Scan for the cell matching the given text and deliver its (x, y) coordinate at center. 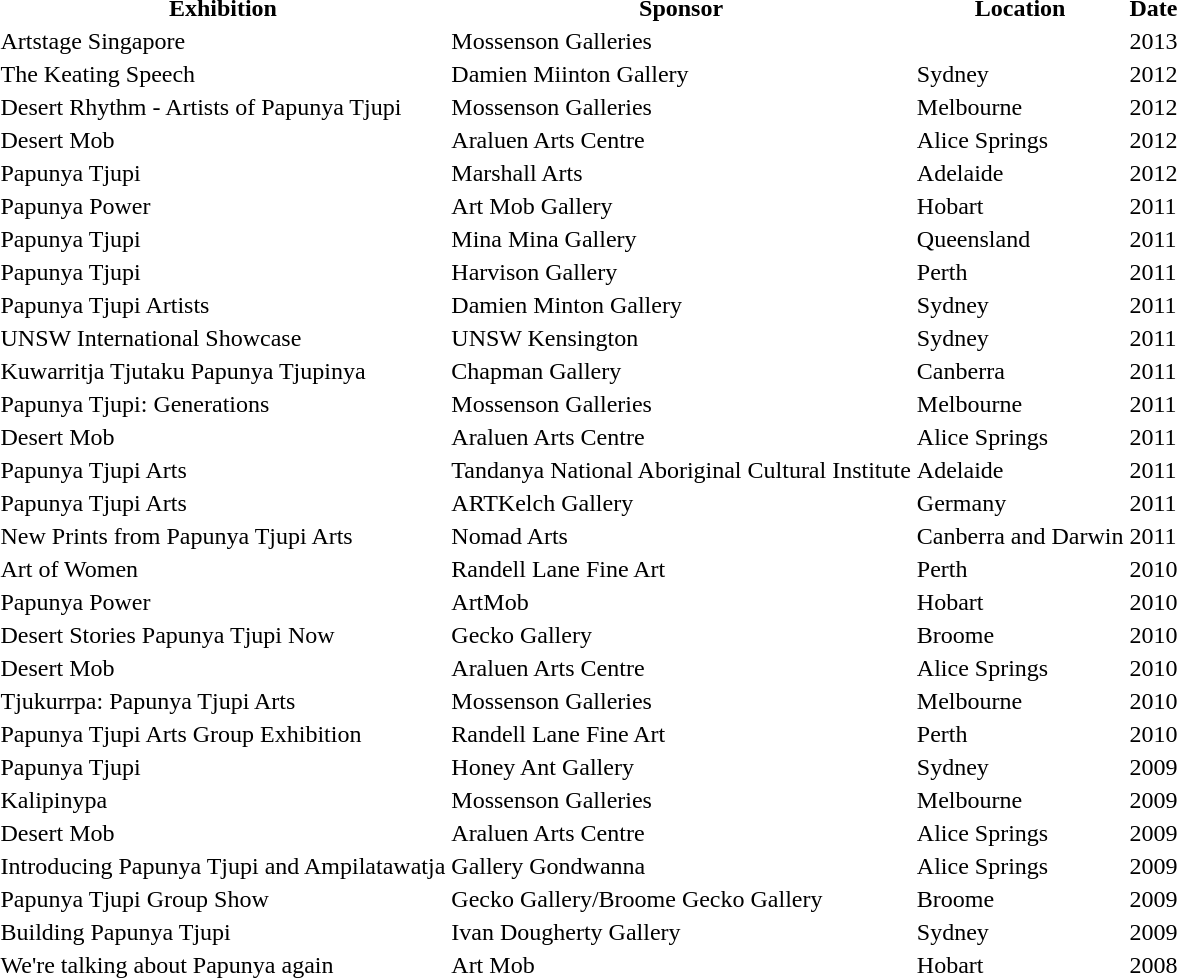
Canberra (1020, 371)
Gecko Gallery (682, 635)
Marshall Arts (682, 173)
Gallery Gondwanna (682, 866)
Germany (1020, 503)
ArtMob (682, 602)
Harvison Gallery (682, 272)
Gecko Gallery/Broome Gecko Gallery (682, 899)
Ivan Dougherty Gallery (682, 932)
Damien Miinton Gallery (682, 74)
Art Mob Gallery (682, 206)
Canberra and Darwin (1020, 536)
Queensland (1020, 239)
Damien Minton Gallery (682, 305)
Nomad Arts (682, 536)
ARTKelch Gallery (682, 503)
Chapman Gallery (682, 371)
Tandanya National Aboriginal Cultural Institute (682, 470)
Mina Mina Gallery (682, 239)
UNSW Kensington (682, 338)
Honey Ant Gallery (682, 767)
